Output the [x, y] coordinate of the center of the cell containing the given text.  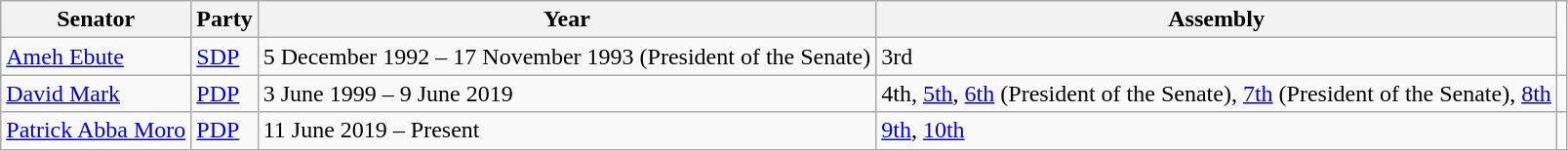
Assembly [1217, 19]
9th, 10th [1217, 131]
Party [224, 19]
Ameh Ebute [96, 57]
Patrick Abba Moro [96, 131]
Senator [96, 19]
11 June 2019 – Present [567, 131]
3rd [1217, 57]
5 December 1992 – 17 November 1993 (President of the Senate) [567, 57]
3 June 1999 – 9 June 2019 [567, 94]
Year [567, 19]
David Mark [96, 94]
SDP [224, 57]
4th, 5th, 6th (President of the Senate), 7th (President of the Senate), 8th [1217, 94]
